Return (X, Y) of the center of cell containing provided text 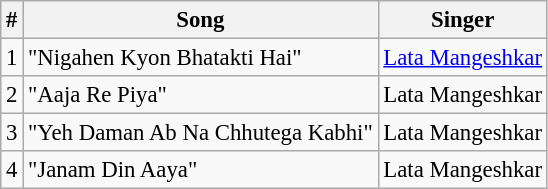
1 (12, 58)
4 (12, 170)
"Aaja Re Piya" (200, 95)
Song (200, 20)
"Yeh Daman Ab Na Chhutega Kabhi" (200, 133)
3 (12, 133)
"Nigahen Kyon Bhatakti Hai" (200, 58)
# (12, 20)
2 (12, 95)
"Janam Din Aaya" (200, 170)
Singer (462, 20)
